Extract the [X, Y] coordinate from the center of the cell holding the provided text.  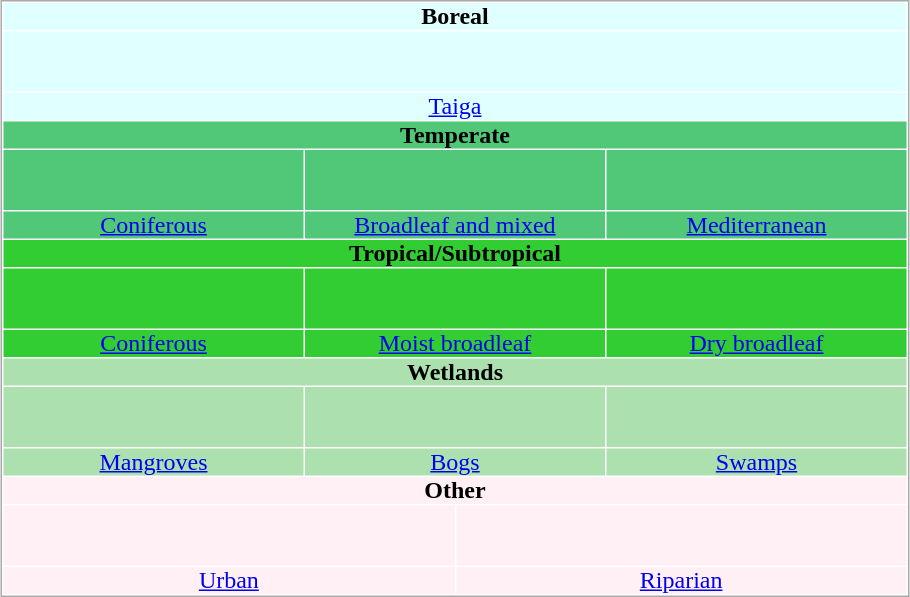
Broadleaf and mixed [455, 226]
Taiga [456, 106]
Mangroves [154, 462]
Riparian [682, 580]
Mediterranean [756, 226]
Swamps [756, 462]
Bogs [455, 462]
Dry broadleaf [756, 344]
Boreal [456, 16]
Other [456, 490]
Temperate [456, 136]
Moist broadleaf [455, 344]
Urban [230, 580]
Tropical/Subtropical [456, 254]
Wetlands [456, 372]
